Find where the given text appears and provide that cell's center as (x, y) coordinate. 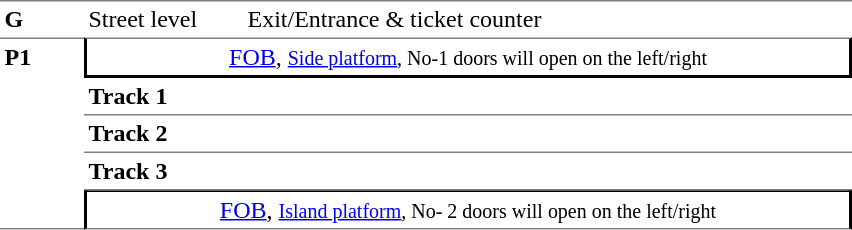
FOB, Side platform, No-1 doors will open on the left/right (468, 58)
P1 (42, 134)
FOB, Island platform, No- 2 doors will open on the left/right (468, 210)
Exit/Entrance & ticket counter (548, 19)
Street level (164, 19)
G (42, 19)
Track 1 (164, 97)
Track 2 (164, 135)
Track 3 (164, 172)
